Capture the cell that displays the provided text and extract its [x, y] central coordinate. 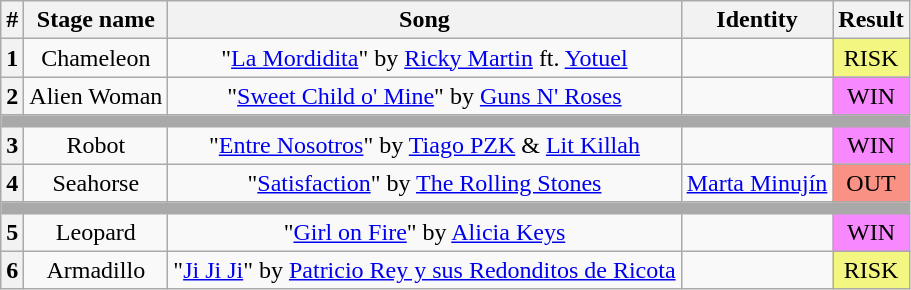
"Entre Nosotros" by Tiago PZK & Lit Killah [424, 145]
Armadillo [96, 270]
Leopard [96, 232]
Seahorse [96, 183]
"Ji Ji Ji" by Patricio Rey y sus Redonditos de Ricota [424, 270]
Marta Minujín [757, 183]
5 [12, 232]
6 [12, 270]
1 [12, 58]
"Satisfaction" by The Rolling Stones [424, 183]
Stage name [96, 20]
Song [424, 20]
"Sweet Child o' Mine" by Guns N' Roses [424, 96]
"Girl on Fire" by Alicia Keys [424, 232]
Robot [96, 145]
Result [871, 20]
Identity [757, 20]
OUT [871, 183]
"La Mordidita" by Ricky Martin ft. Yotuel [424, 58]
2 [12, 96]
4 [12, 183]
Chameleon [96, 58]
# [12, 20]
Alien Woman [96, 96]
3 [12, 145]
